Capture the cell that displays the provided text and extract its (X, Y) central coordinate. 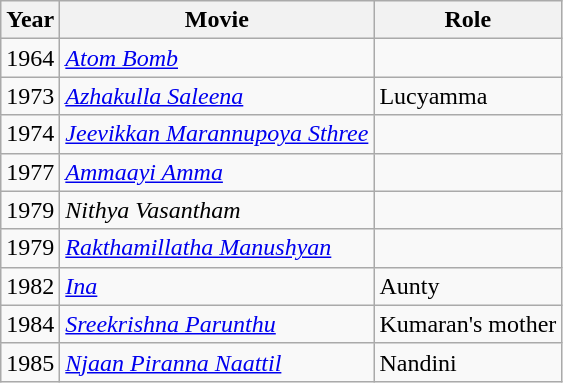
Jeevikkan Marannupoya Sthree (217, 134)
1984 (30, 324)
1964 (30, 58)
Lucyamma (468, 96)
Atom Bomb (217, 58)
1973 (30, 96)
Sreekrishna Parunthu (217, 324)
1977 (30, 172)
Rakthamillatha Manushyan (217, 248)
Njaan Piranna Naattil (217, 362)
Nandini (468, 362)
1982 (30, 286)
Nithya Vasantham (217, 210)
Ammaayi Amma (217, 172)
Azhakulla Saleena (217, 96)
1974 (30, 134)
Kumaran's mother (468, 324)
Role (468, 20)
Movie (217, 20)
Year (30, 20)
Ina (217, 286)
1985 (30, 362)
Aunty (468, 286)
